Pinpoint the cell where the given text exists, returning its [x, y] midpoint coordinate. 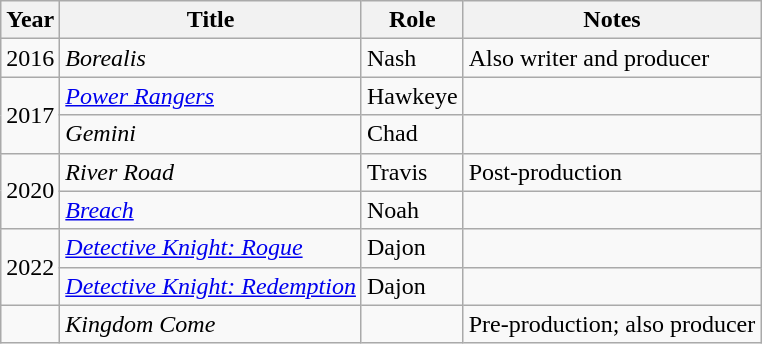
River Road [211, 172]
Chad [412, 134]
Hawkeye [412, 96]
2020 [30, 191]
Borealis [211, 58]
2016 [30, 58]
Post-production [612, 172]
Pre-production; also producer [612, 324]
Kingdom Come [211, 324]
2017 [30, 115]
Nash [412, 58]
Year [30, 20]
Gemini [211, 134]
Power Rangers [211, 96]
Role [412, 20]
Travis [412, 172]
Noah [412, 210]
Also writer and producer [612, 58]
Detective Knight: Rogue [211, 248]
Detective Knight: Redemption [211, 286]
Notes [612, 20]
Title [211, 20]
Breach [211, 210]
2022 [30, 267]
